Return the [X, Y] coordinate for the center point of the cell that contains the specified text.  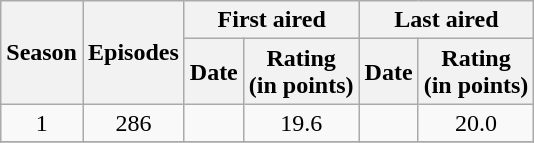
Episodes [133, 52]
Season [42, 52]
1 [42, 123]
19.6 [301, 123]
Last aired [446, 20]
286 [133, 123]
20.0 [476, 123]
First aired [272, 20]
